Return the [X, Y] coordinate for the center point of the cell that contains the specified text.  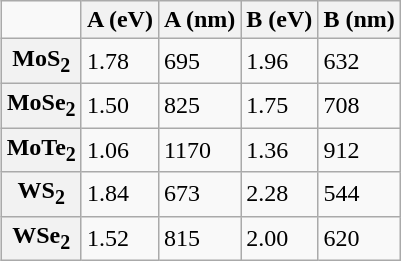
1.75 [280, 105]
A (nm) [199, 20]
1170 [199, 150]
695 [199, 61]
WSe2 [41, 238]
MoTe2 [41, 150]
632 [359, 61]
673 [199, 194]
1.06 [120, 150]
815 [199, 238]
2.28 [280, 194]
A (eV) [120, 20]
WS2 [41, 194]
1.84 [120, 194]
620 [359, 238]
MoS2 [41, 61]
825 [199, 105]
MoSe2 [41, 105]
708 [359, 105]
2.00 [280, 238]
1.36 [280, 150]
544 [359, 194]
B (eV) [280, 20]
1.96 [280, 61]
912 [359, 150]
1.52 [120, 238]
1.50 [120, 105]
1.78 [120, 61]
B (nm) [359, 20]
